Capture the cell that displays the provided text and extract its [X, Y] central coordinate. 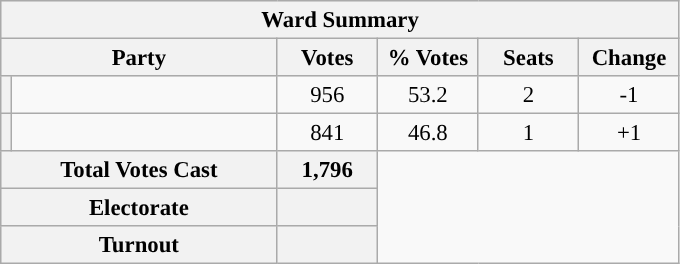
Ward Summary [340, 20]
1 [528, 133]
Total Votes Cast [139, 170]
-1 [630, 95]
2 [528, 95]
+1 [630, 133]
1,796 [328, 170]
Change [630, 58]
841 [328, 133]
956 [328, 95]
Party [139, 58]
46.8 [428, 133]
53.2 [428, 95]
% Votes [428, 58]
Electorate [139, 208]
Seats [528, 58]
Votes [328, 58]
Turnout [139, 245]
